Output the (X, Y) coordinate of the center of the cell containing the given text.  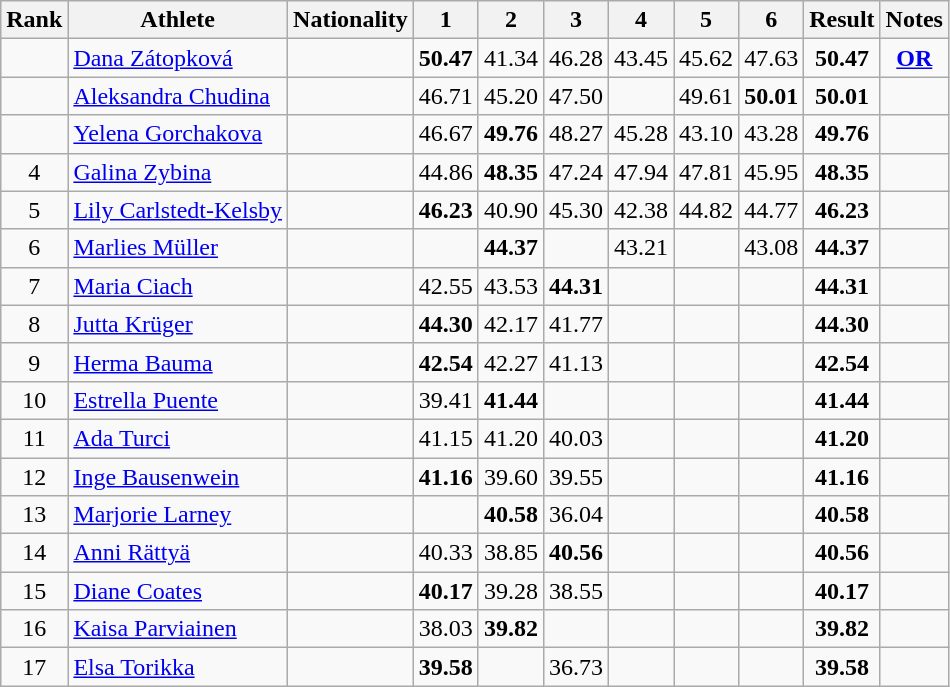
Marlies Müller (178, 248)
Anni Rättyä (178, 553)
OR (914, 58)
Jutta Krüger (178, 324)
Yelena Gorchakova (178, 134)
Kaisa Parviainen (178, 629)
46.28 (576, 58)
41.34 (510, 58)
45.28 (640, 134)
16 (34, 629)
46.71 (446, 96)
38.55 (576, 591)
41.77 (576, 324)
39.28 (510, 591)
47.63 (772, 58)
Maria Ciach (178, 286)
43.53 (510, 286)
40.90 (510, 210)
41.15 (446, 438)
Lily Carlstedt-Kelsby (178, 210)
43.08 (772, 248)
42.17 (510, 324)
36.73 (576, 667)
3 (576, 20)
Elsa Torikka (178, 667)
Marjorie Larney (178, 515)
12 (34, 477)
43.21 (640, 248)
Aleksandra Chudina (178, 96)
13 (34, 515)
1 (446, 20)
42.38 (640, 210)
42.27 (510, 362)
49.61 (706, 96)
45.62 (706, 58)
47.94 (640, 172)
38.85 (510, 553)
39.60 (510, 477)
Athlete (178, 20)
43.28 (772, 134)
44.86 (446, 172)
17 (34, 667)
Rank (34, 20)
45.30 (576, 210)
Inge Bausenwein (178, 477)
11 (34, 438)
47.81 (706, 172)
41.13 (576, 362)
Result (842, 20)
Ada Turci (178, 438)
14 (34, 553)
39.55 (576, 477)
44.82 (706, 210)
40.03 (576, 438)
Nationality (351, 20)
44.77 (772, 210)
7 (34, 286)
2 (510, 20)
43.10 (706, 134)
46.67 (446, 134)
47.24 (576, 172)
Dana Zátopková (178, 58)
Notes (914, 20)
39.41 (446, 400)
Herma Bauma (178, 362)
10 (34, 400)
36.04 (576, 515)
45.20 (510, 96)
43.45 (640, 58)
8 (34, 324)
45.95 (772, 172)
42.55 (446, 286)
38.03 (446, 629)
48.27 (576, 134)
Estrella Puente (178, 400)
9 (34, 362)
15 (34, 591)
Galina Zybina (178, 172)
40.33 (446, 553)
Diane Coates (178, 591)
47.50 (576, 96)
